Identify which cell holds the provided text, then report its (X, Y) central coordinate. 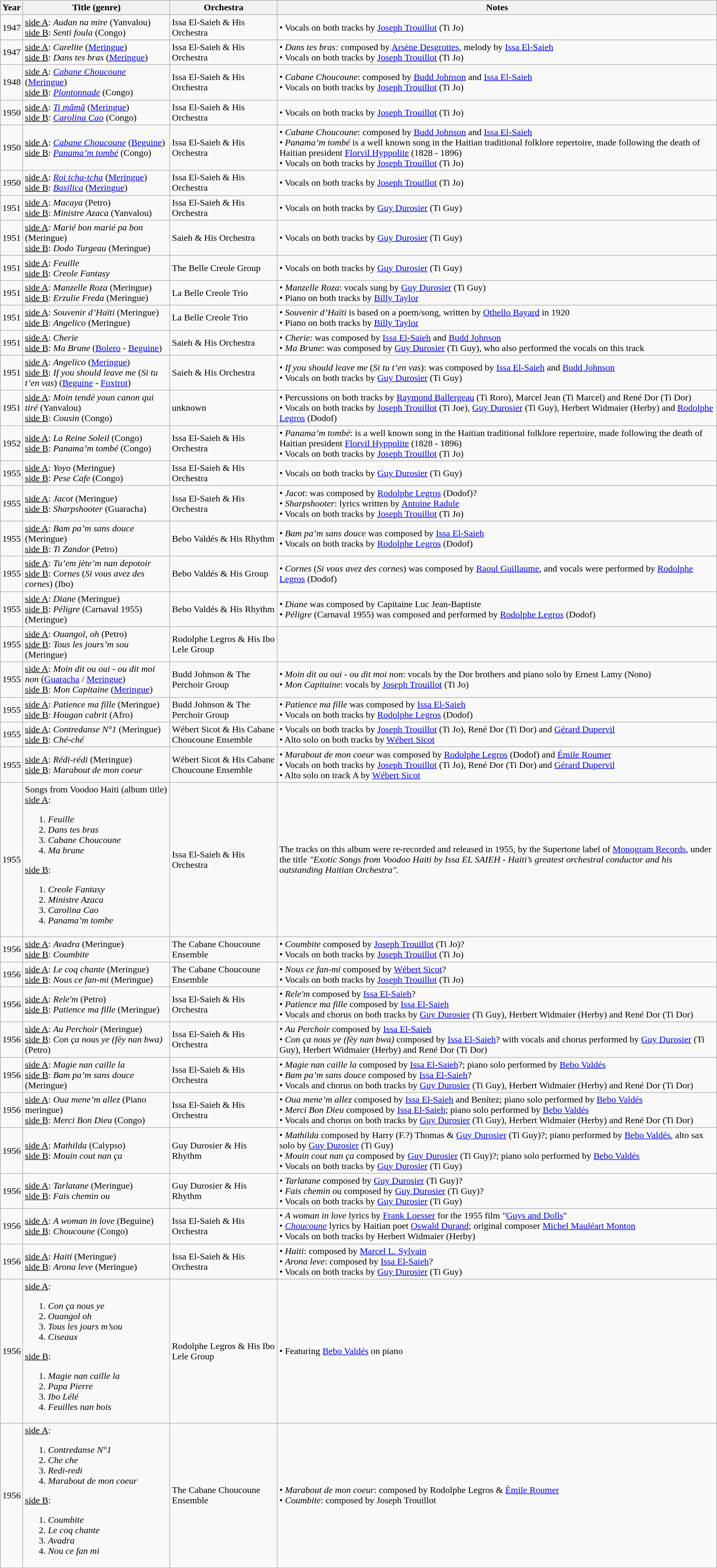
unknown (224, 408)
side A: Rédi-rédi (Meringue)side B: Marabout de mon coeur (97, 764)
side A: Yoyo (Meringue)side B: Pese Cafe (Congo) (97, 473)
Notes (497, 8)
side A: Moin tendé youn canon qui tiré (Yanvalou)side B: Cousin (Congo) (97, 408)
Songs from Voodoo Haiti (album title)side A:FeuilleDans tes brasCabane ChoucouneMa bruneside B:Creole FantasyMinistre AzacaCarolina CaoPanama’m tombe (97, 859)
side A: Macaya (Petro)side B: Ministre Azaca (Yanvalou) (97, 207)
• Featuring Bebo Valdés on piano (497, 1351)
• Patience ma fille was composed by Issa El-Saieh• Vocals on both tracks by Rodolphe Legros (Dodof) (497, 710)
• Marabout de mon coeur: composed by Rodolphe Legros & Émile Roumer• Coumbite: composed by Joseph Trouillot (497, 1495)
side A: Tu’em jète’m nan depotoirside B: Cornes (Si vous avez des cornes) (Ibo) (97, 574)
side A: Angelico (Meringue)side B: If you should leave me (Si tu t’en vas) (Beguine - Foxtrot) (97, 373)
side A: Oua mene’m allez (Piano meringue)side B: Merci Bon Dieu (Congo) (97, 1110)
• Cabane Choucoune: composed by Budd Johnson and Issa El-Saieh• Vocals on both tracks by Joseph Trouillot (Ti Jo) (497, 82)
• Manzelle Roza: vocals sung by Guy Durosier (Ti Guy)• Piano on both tracks by Billy Taylor (497, 292)
side A: Ti mâmâ (Meringue)side B: Carolina Cao (Congo) (97, 113)
• Coumbite composed by Joseph Trouillot (Ti Jo)?• Vocals on both tracks by Joseph Trouillot (Ti Jo) (497, 949)
• Dans tes bras: composed by Arsène Desgrottes, melody by Issa El-Saieh• Vocals on both tracks by Joseph Trouillot (Ti Jo) (497, 52)
• If you should leave me (Si tu t’en vas): was composed by Issa El-Saieh and Budd Johnson• Vocals on both tracks by Guy Durosier (Ti Guy) (497, 373)
side A: Cherieside B: Ma Brune (Bolero - Beguine) (97, 342)
1948 (11, 82)
side A: Roi tcha-tcha (Meringue)side B: Basilica (Meringue) (97, 183)
• Souvenir d’Haïti is based on a poem/song, written by Othello Bayard in 1920• Piano on both tracks by Billy Taylor (497, 318)
• Haiti: composed by Marcel L. Sylvain• Arona leve: composed by Issa El-Saieh?• Vocals on both tracks by Guy Durosier (Ti Guy) (497, 1261)
side A: Cabane Choucoune (Meringue)side B: Plontonnade (Congo) (97, 82)
side A: Marié bon marié pa bon (Meringue)side B: Dodo Turgeau (Meringue) (97, 238)
side A: Carelite (Meringue)side B: Dans tes bras (Meringue) (97, 52)
Bebo Valdés & His Group (224, 574)
side A:Con ça nous yeOuangol ohTous les jours m’souCiseauxside B:Magie nan caille laPapa PierreIbo LéléFeuilles nan bois (97, 1351)
side A: A woman in love (Beguine)side B: Choucoune (Congo) (97, 1226)
• Cornes (Si vous avez des cornes) was composed by Raoul Guillaume, and vocals were performed by Rodolphe Legros (Dodof) (497, 574)
side A: Patience ma fille (Meringue)side B: Hougan cabrit (Afro) (97, 710)
The Belle Creole Group (224, 268)
side A: Bam pa’m sans douce (Meringue)side B: Ti Zandor (Petro) (97, 539)
• Nous ce fan-mi composed by Wébert Sicot?• Vocals on both tracks by Joseph Trouillot (Ti Jo) (497, 974)
side A: Souvenir d’Haïti (Meringue)side B: Angelico (Meringue) (97, 318)
side A: Avadra (Meringue)side B: Coumbite (97, 949)
1952 (11, 443)
side A:Contredanse N°1Che cheRedi-rediMarabout de mon coeurside B:CoumbiteLe coq chanteAvadraNou ce fan mi (97, 1495)
side A: Au Perchoir (Meringue)side B: Con ça nous ye (fèy nan bwa) (Petro) (97, 1040)
side A: Tarlatane (Meringue)side B: Fais chemin ou (97, 1191)
Title (genre) (97, 8)
side A: Manzelle Roza (Meringue)side B: Erzulie Freda (Meringue) (97, 292)
side A: Rele'm (Petro)side B: Patience ma fille (Meringue) (97, 1004)
side A: Diane (Meringue)side B: Péligre (Carnaval 1955) (Meringue) (97, 609)
side A: Mathilda (Calypso)side B: Mouin cout nan ça (97, 1151)
side A: Moin dit ou oui - ou dit moi non (Guaracha / Meringue)side B: Mon Capitaine (Meringue) (97, 679)
• Bam pa’m sans douce was composed by Issa El-Saieh• Vocals on both tracks by Rodolphe Legros (Dodof) (497, 539)
side A: Feuilleside B: Creole Fantasy (97, 268)
• Tarlatane composed by Guy Durosier (Ti Guy)?• Fais chemin ou composed by Guy Durosier (Ti Guy)?• Vocals on both tracks by Guy Durosier (Ti Guy) (497, 1191)
• Diane was composed by Capitaine Luc Jean-Baptiste• Péligre (Carnaval 1955) was composed and performed by Rodolphe Legros (Dodof) (497, 609)
side A: Jacot (Meringue)side B: Sharpshooter (Guaracha) (97, 503)
• Jacot: was composed by Rodolphe Legros (Dodof)?• Sharpshooter: lyrics written by Antoine Radule• Vocals on both tracks by Joseph Trouillot (Ti Jo) (497, 503)
side A: Contredanse N°1 (Meringue)side B: Ché-ché (97, 734)
side A: La Reine Soleil (Congo)side B: Panama’m tombé (Congo) (97, 443)
side A: Haiti (Meringue)side B: Arona leve (Meringue) (97, 1261)
side A: Magie nan caille laside B: Bam pa’m sans douce (Meringue) (97, 1075)
side A: Cabane Choucoune (Beguine)side B: Panama’m tombé (Congo) (97, 148)
side A: Le coq chante (Meringue)side B: Nous ce fan-mi (Meringue) (97, 974)
Orchestra (224, 8)
Year (11, 8)
• Vocals on both tracks by Joseph Trouillot (Ti Jo), René Dor (Ti Dor) and Gérard Dupervil• Alto solo on both tracks by Wébert Sicot (497, 734)
side A: Audan na mire (Yanvalou)side B: Senti foula (Congo) (97, 28)
side A: Ouangol, oh (Petro)side B: Tous les jours’m sou (Meringue) (97, 644)
